Scan for the cell matching the given text and deliver its [X, Y] coordinate at center. 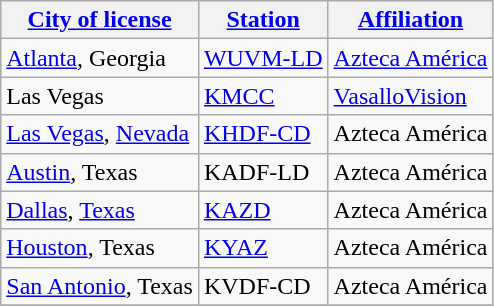
KVDF-CD [263, 286]
WUVM-LD [263, 58]
KYAZ [263, 248]
KAZD [263, 210]
Houston, Texas [100, 248]
KADF-LD [263, 172]
Austin, Texas [100, 172]
VasalloVision [410, 96]
Las Vegas [100, 96]
Atlanta, Georgia [100, 58]
Affiliation [410, 20]
City of license [100, 20]
Dallas, Texas [100, 210]
Las Vegas, Nevada [100, 134]
KMCC [263, 96]
Station [263, 20]
San Antonio, Texas [100, 286]
KHDF-CD [263, 134]
